Provide the (X, Y) coordinate of the cell's center where the given text is located.  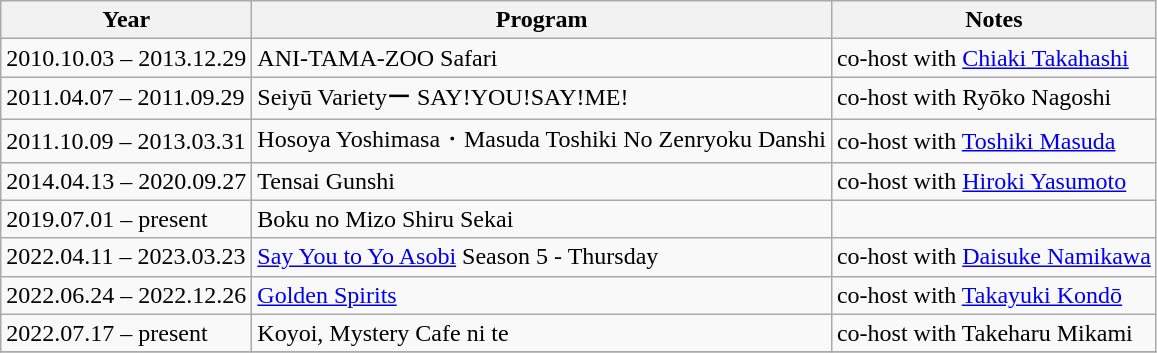
2014.04.13 – 2020.09.27 (126, 181)
Say You to Yo Asobi Season 5 - Thursday (542, 257)
co-host with Daisuke Namikawa (994, 257)
Tensai Gunshi (542, 181)
co-host with Takeharu Mikami (994, 333)
2022.07.17 – present (126, 333)
co-host with Hiroki Yasumoto (994, 181)
Year (126, 20)
Notes (994, 20)
2011.10.09 – 2013.03.31 (126, 140)
Hosoya Yoshimasa・Masuda Toshiki No Zenryoku Danshi (542, 140)
co-host with Chiaki Takahashi (994, 58)
co-host with Ryōko Nagoshi (994, 98)
Golden Spirits (542, 295)
co-host with Toshiki Masuda (994, 140)
2022.06.24 – 2022.12.26 (126, 295)
Boku no Mizo Shiru Sekai (542, 219)
2010.10.03 – 2013.12.29 (126, 58)
2019.07.01 – present (126, 219)
ANI-TAMA-ZOO Safari (542, 58)
2011.04.07 – 2011.09.29 (126, 98)
2022.04.11 – 2023.03.23 (126, 257)
Program (542, 20)
Seiyū Varietyー SAY!YOU!SAY!ME! (542, 98)
Koyoi, Mystery Cafe ni te (542, 333)
co-host with Takayuki Kondō (994, 295)
